Identify which cell holds the provided text, then report its (x, y) central coordinate. 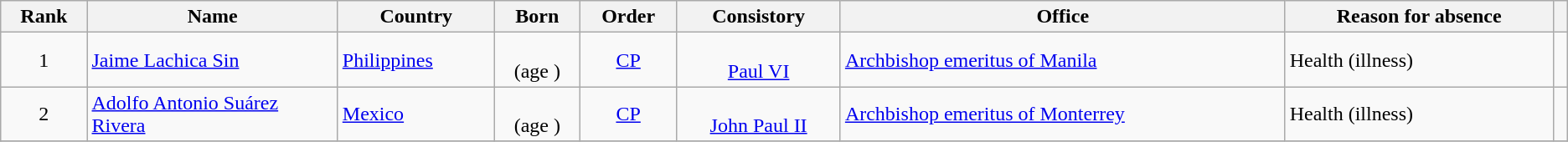
Paul VI (759, 60)
Mexico (415, 114)
Archbishop emeritus of Manila (1062, 60)
Reason for absence (1419, 17)
Jaime Lachica Sin (213, 60)
John Paul II (759, 114)
Country (415, 17)
Archbishop emeritus of Monterrey (1062, 114)
Rank (44, 17)
2 (44, 114)
Office (1062, 17)
Name (213, 17)
Philippines (415, 60)
Adolfo Antonio Suárez Rivera (213, 114)
Born (537, 17)
1 (44, 60)
Consistory (759, 17)
Order (628, 17)
